Identify which cell holds the provided text, then report its (x, y) central coordinate. 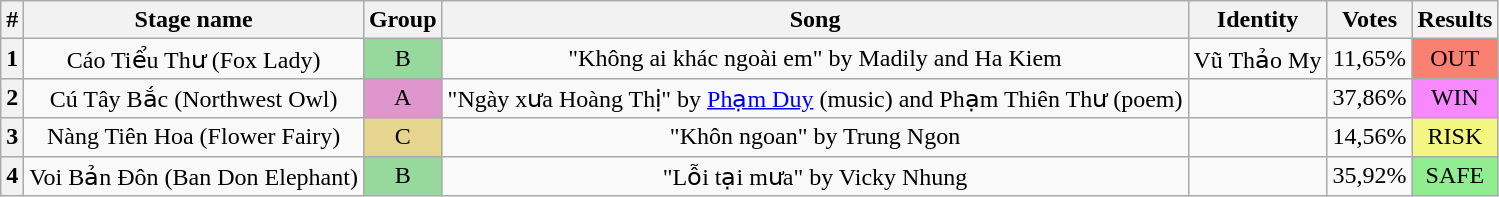
"Lỗi tại mưa" by Vicky Nhung (815, 176)
WIN (1455, 98)
RISK (1455, 137)
A (402, 98)
Voi Bản Đôn (Ban Don Elephant) (194, 176)
3 (12, 137)
C (402, 137)
Results (1455, 20)
SAFE (1455, 176)
"Khôn ngoan" by Trung Ngon (815, 137)
11,65% (1370, 59)
Votes (1370, 20)
37,86% (1370, 98)
Group (402, 20)
Vũ Thảo My (1258, 59)
Identity (1258, 20)
# (12, 20)
14,56% (1370, 137)
35,92% (1370, 176)
"Không ai khác ngoài em" by Madily and Ha Kiem (815, 59)
Nàng Tiên Hoa (Flower Fairy) (194, 137)
"Ngày xưa Hoàng Thị" by Phạm Duy (music) and Phạm Thiên Thư (poem) (815, 98)
4 (12, 176)
Cú Tây Bắc (Northwest Owl) (194, 98)
1 (12, 59)
Stage name (194, 20)
2 (12, 98)
Cáo Tiểu Thư (Fox Lady) (194, 59)
OUT (1455, 59)
Song (815, 20)
